Capture the cell that displays the provided text and extract its (X, Y) central coordinate. 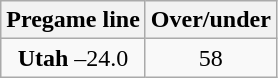
Over/under (210, 20)
Pregame line (74, 20)
58 (210, 58)
Utah –24.0 (74, 58)
